Identify which cell holds the provided text, then report its (X, Y) central coordinate. 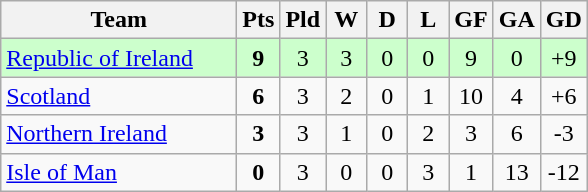
4 (516, 96)
Republic of Ireland (119, 58)
-3 (564, 134)
+6 (564, 96)
-12 (564, 172)
Pts (258, 20)
GD (564, 20)
GA (516, 20)
Northern Ireland (119, 134)
Isle of Man (119, 172)
D (388, 20)
Scotland (119, 96)
+9 (564, 58)
10 (471, 96)
L (428, 20)
Pld (303, 20)
W (346, 20)
Team (119, 20)
13 (516, 172)
GF (471, 20)
